Pinpoint the cell where the given text exists, returning its [X, Y] midpoint coordinate. 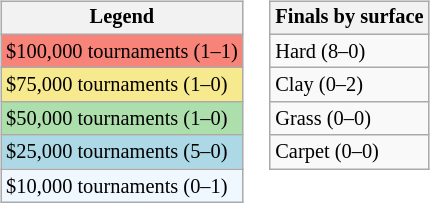
Finals by surface [349, 18]
Legend [122, 18]
$50,000 tournaments (1–0) [122, 119]
Grass (0–0) [349, 119]
Carpet (0–0) [349, 152]
Clay (0–2) [349, 85]
$25,000 tournaments (5–0) [122, 152]
Hard (8–0) [349, 51]
$75,000 tournaments (1–0) [122, 85]
$10,000 tournaments (0–1) [122, 186]
$100,000 tournaments (1–1) [122, 51]
